Search for the cell housing the specified text and yield its [x, y] center coordinate. 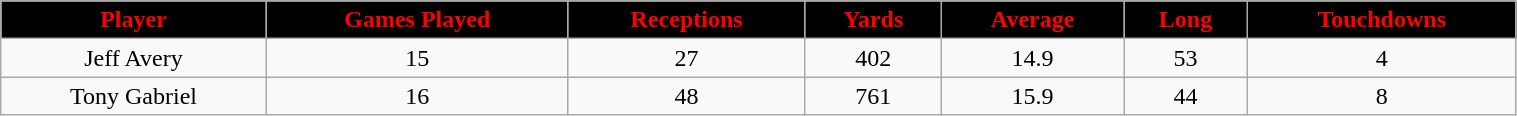
761 [874, 96]
44 [1186, 96]
Jeff Avery [134, 58]
53 [1186, 58]
Receptions [686, 20]
16 [417, 96]
15 [417, 58]
Average [1033, 20]
Yards [874, 20]
Touchdowns [1382, 20]
8 [1382, 96]
Games Played [417, 20]
14.9 [1033, 58]
15.9 [1033, 96]
4 [1382, 58]
Player [134, 20]
Long [1186, 20]
27 [686, 58]
402 [874, 58]
48 [686, 96]
Tony Gabriel [134, 96]
